Find where the given text appears and provide that cell's center as (X, Y) coordinate. 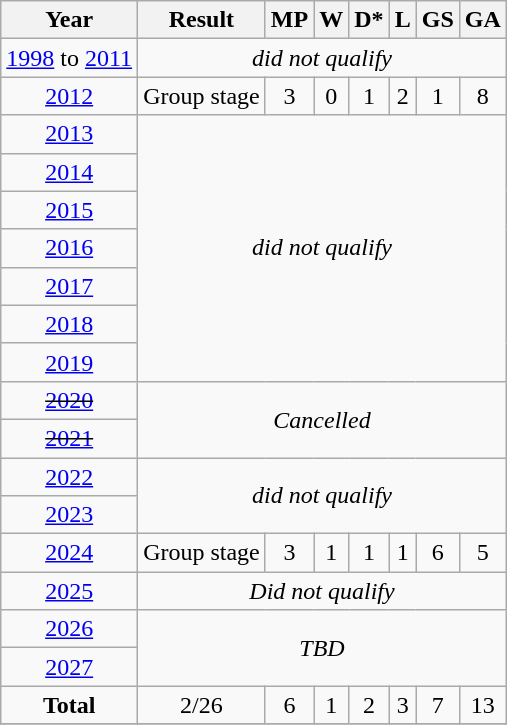
L (402, 20)
D* (369, 20)
7 (438, 705)
2018 (70, 324)
W (332, 20)
2/26 (202, 705)
2014 (70, 172)
Year (70, 20)
2013 (70, 134)
TBD (322, 648)
GA (482, 20)
2023 (70, 515)
2017 (70, 286)
13 (482, 705)
2015 (70, 210)
2026 (70, 629)
2027 (70, 667)
Cancelled (322, 419)
Result (202, 20)
0 (332, 96)
Did not qualify (322, 591)
2012 (70, 96)
Total (70, 705)
MP (289, 20)
2025 (70, 591)
8 (482, 96)
5 (482, 553)
2019 (70, 362)
2021 (70, 438)
2016 (70, 248)
1998 to 2011 (70, 58)
2022 (70, 477)
2020 (70, 400)
GS (438, 20)
2024 (70, 553)
